Provide the (X, Y) coordinate of the cell's center where the given text is located.  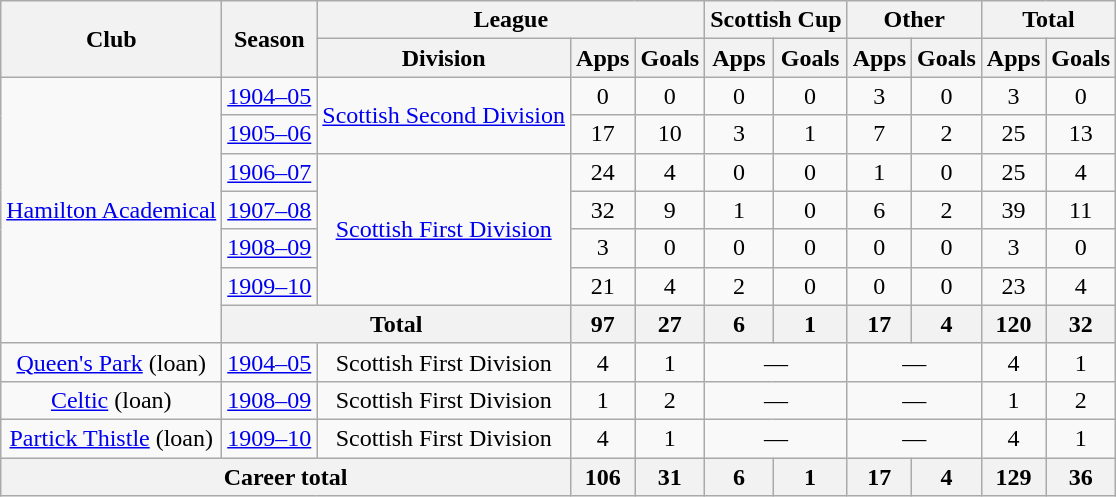
21 (603, 286)
106 (603, 477)
9 (670, 210)
120 (1013, 324)
129 (1013, 477)
39 (1013, 210)
Other (914, 20)
97 (603, 324)
Division (444, 58)
10 (670, 134)
Scottish Second Division (444, 115)
Season (270, 39)
13 (1081, 134)
27 (670, 324)
23 (1013, 286)
24 (603, 172)
Partick Thistle (loan) (112, 438)
1905–06 (270, 134)
31 (670, 477)
1906–07 (270, 172)
Scottish Cup (776, 20)
7 (879, 134)
1907–08 (270, 210)
League (511, 20)
Career total (286, 477)
Queen's Park (loan) (112, 362)
36 (1081, 477)
Celtic (loan) (112, 400)
Club (112, 39)
Hamilton Academical (112, 210)
11 (1081, 210)
